From the cell containing the given text, extract its center point as [x, y] coordinate. 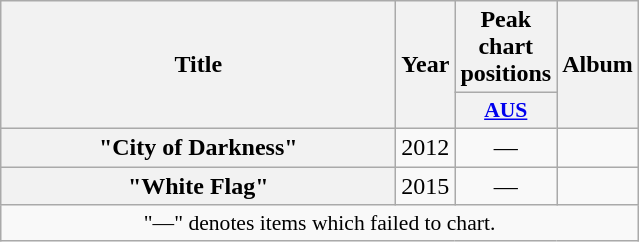
2012 [426, 147]
AUS [506, 111]
"—" denotes items which failed to chart. [320, 223]
"City of Darkness" [198, 147]
"White Flag" [198, 185]
2015 [426, 185]
Peak chart positions [506, 47]
Album [598, 65]
Title [198, 65]
Year [426, 65]
